Detect which cell encompasses the target text, then output its (x, y) center coordinate. 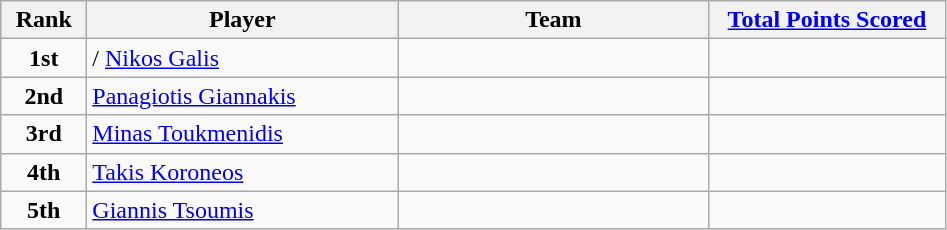
2nd (44, 96)
5th (44, 210)
Player (242, 20)
Rank (44, 20)
Minas Toukmenidis (242, 134)
Takis Koroneos (242, 172)
Panagiotis Giannakis (242, 96)
4th (44, 172)
Team (554, 20)
Total Points Scored (827, 20)
3rd (44, 134)
Giannis Tsoumis (242, 210)
1st (44, 58)
/ Nikos Galis (242, 58)
